Provide the [x, y] coordinate of the cell's center where the given text is located.  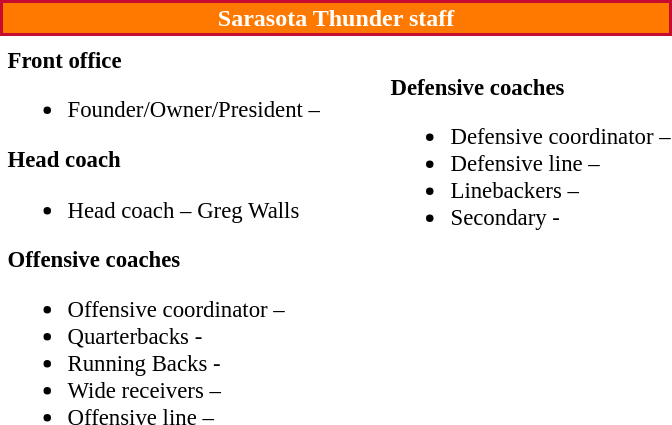
Sarasota Thunder staff [336, 18]
